Scan for the cell matching the given text and deliver its (X, Y) coordinate at center. 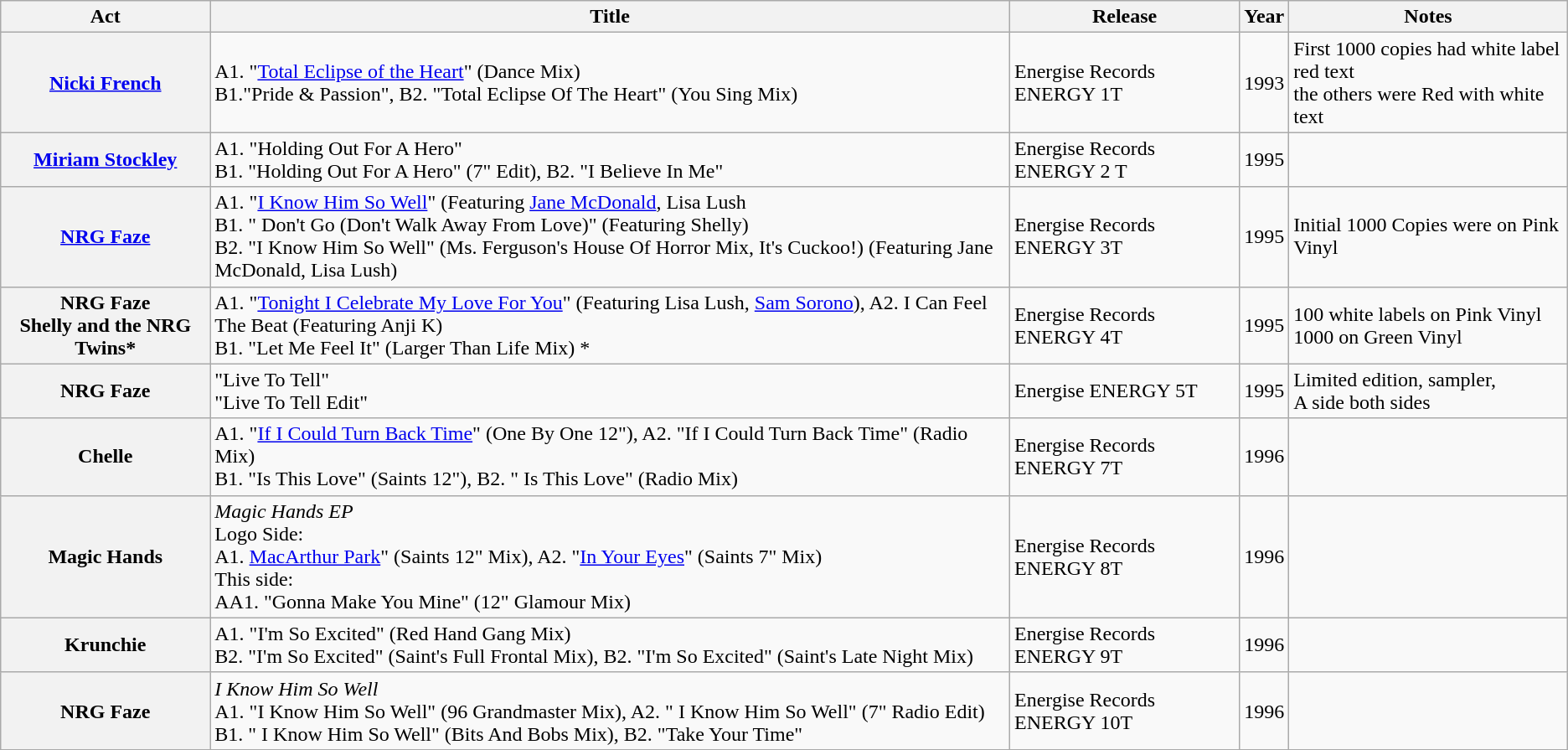
A1. "I'm So Excited" (Red Hand Gang Mix)B2. "I'm So Excited" (Saint's Full Frontal Mix), B2. "I'm So Excited" (Saint's Late Night Mix) (610, 645)
Energise Records ENERGY 9T (1124, 645)
A1. "Holding Out For A Hero"B1. "Holding Out For A Hero" (7" Edit), B2. "I Believe In Me" (610, 159)
Energise Records ENERGY 1T (1124, 82)
Energise Records ENERGY 3T (1124, 236)
Energise ENERGY 5T (1124, 391)
Energise Records ENERGY 7T (1124, 457)
Release (1124, 17)
Energise Records ENERGY 4T (1124, 325)
Energise Records ENERGY 8T (1124, 556)
1993 (1265, 82)
"Live To Tell""Live To Tell Edit" (610, 391)
Energise Records ENERGY 2 T (1124, 159)
First 1000 copies had white label red textthe others were Red with white text (1429, 82)
Energise Records ENERGY 10T (1124, 711)
A1. "Total Eclipse of the Heart" (Dance Mix)B1."Pride & Passion", B2. "Total Eclipse Of The Heart" (You Sing Mix) (610, 82)
Krunchie (106, 645)
Title (610, 17)
Initial 1000 Copies were on Pink Vinyl (1429, 236)
NRG FazeShelly and the NRG Twins* (106, 325)
Miriam Stockley (106, 159)
Limited edition, sampler,A side both sides (1429, 391)
Nicki French (106, 82)
Act (106, 17)
Notes (1429, 17)
Magic Hands (106, 556)
100 white labels on Pink Vinyl1000 on Green Vinyl (1429, 325)
Chelle (106, 457)
Year (1265, 17)
